Scan for the cell matching the given text and deliver its [x, y] coordinate at center. 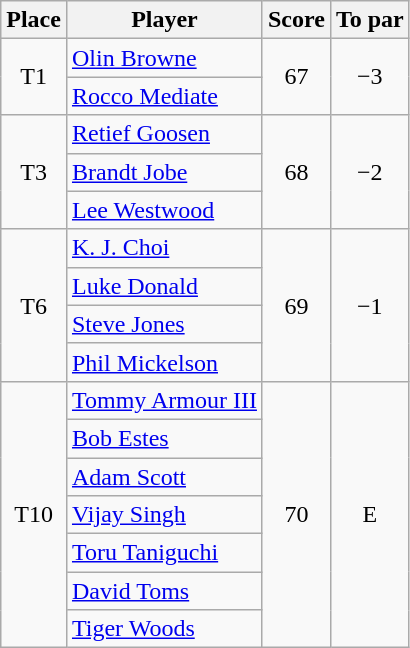
Brandt Jobe [164, 172]
−3 [370, 77]
T6 [34, 305]
Adam Scott [164, 477]
Tommy Armour III [164, 400]
Luke Donald [164, 286]
K. J. Choi [164, 248]
Place [34, 20]
Rocco Mediate [164, 96]
67 [296, 77]
Vijay Singh [164, 515]
69 [296, 305]
T1 [34, 77]
Tiger Woods [164, 629]
Phil Mickelson [164, 362]
Steve Jones [164, 324]
Toru Taniguchi [164, 553]
David Toms [164, 591]
−2 [370, 172]
−1 [370, 305]
68 [296, 172]
70 [296, 514]
Lee Westwood [164, 210]
E [370, 514]
T3 [34, 172]
To par [370, 20]
T10 [34, 514]
Olin Browne [164, 58]
Score [296, 20]
Player [164, 20]
Retief Goosen [164, 134]
Bob Estes [164, 438]
